Extract the [x, y] coordinate from the center of the cell holding the provided text.  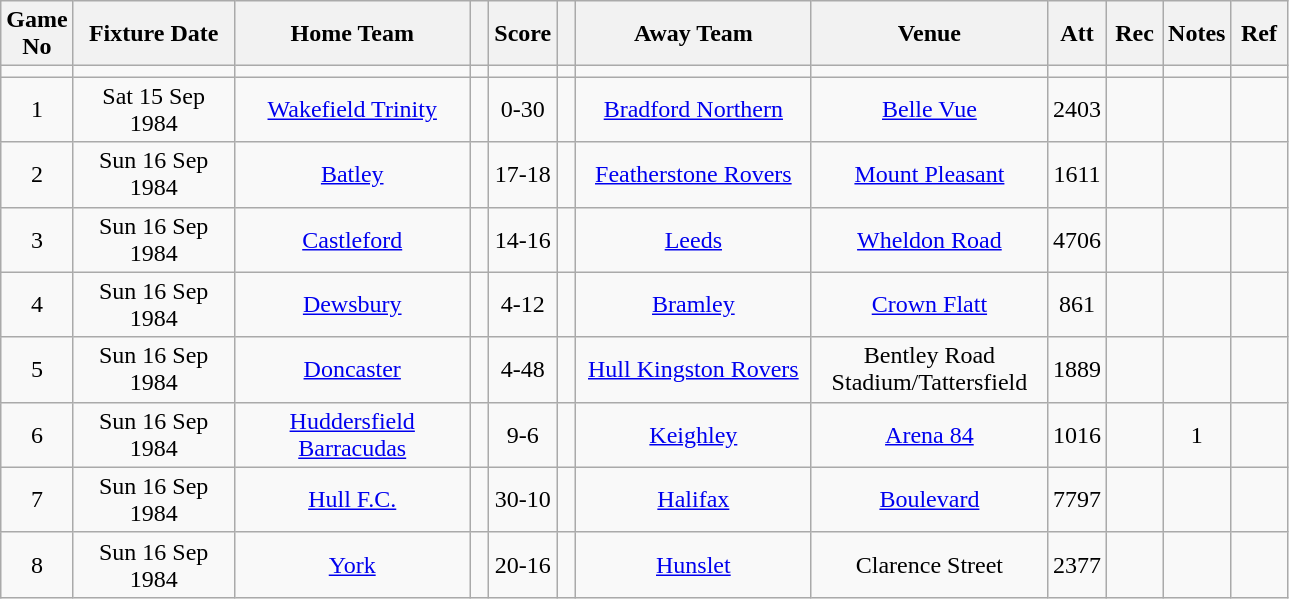
Doncaster [352, 370]
1889 [1076, 370]
Bradford Northern [693, 110]
Boulevard [929, 500]
Wheldon Road [929, 240]
6 [37, 434]
5 [37, 370]
3 [37, 240]
4 [37, 304]
20-16 [523, 564]
Score [523, 34]
York [352, 564]
17-18 [523, 174]
2 [37, 174]
Att [1076, 34]
7 [37, 500]
Game No [37, 34]
2403 [1076, 110]
Sat 15 Sep 1984 [154, 110]
Keighley [693, 434]
Wakefield Trinity [352, 110]
Castleford [352, 240]
Venue [929, 34]
Hull Kingston Rovers [693, 370]
4-48 [523, 370]
2377 [1076, 564]
14-16 [523, 240]
Mount Pleasant [929, 174]
Crown Flatt [929, 304]
861 [1076, 304]
Halifax [693, 500]
9-6 [523, 434]
Hull F.C. [352, 500]
Batley [352, 174]
Fixture Date [154, 34]
1016 [1076, 434]
Huddersfield Barracudas [352, 434]
0-30 [523, 110]
Hunslet [693, 564]
Rec [1135, 34]
Dewsbury [352, 304]
Notes [1197, 34]
Home Team [352, 34]
4-12 [523, 304]
30-10 [523, 500]
Arena 84 [929, 434]
Bramley [693, 304]
Leeds [693, 240]
Featherstone Rovers [693, 174]
4706 [1076, 240]
Away Team [693, 34]
7797 [1076, 500]
Belle Vue [929, 110]
8 [37, 564]
Ref [1259, 34]
Clarence Street [929, 564]
1611 [1076, 174]
Bentley Road Stadium/Tattersfield [929, 370]
